Locate the cell with the specified text and output its (X, Y) center coordinate. 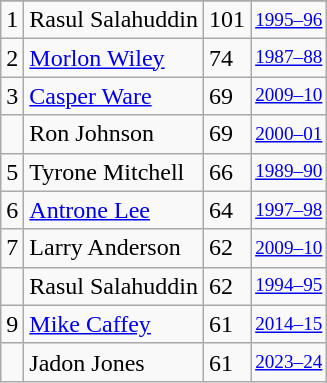
2014–15 (289, 324)
9 (12, 324)
Jadon Jones (114, 362)
1987–88 (289, 58)
1 (12, 20)
2023–24 (289, 362)
Casper Ware (114, 96)
66 (228, 172)
2 (12, 58)
2000–01 (289, 134)
3 (12, 96)
1994–95 (289, 286)
5 (12, 172)
7 (12, 248)
Ron Johnson (114, 134)
101 (228, 20)
64 (228, 210)
Tyrone Mitchell (114, 172)
6 (12, 210)
1995–96 (289, 20)
1989–90 (289, 172)
Larry Anderson (114, 248)
74 (228, 58)
1997–98 (289, 210)
Mike Caffey (114, 324)
Antrone Lee (114, 210)
Morlon Wiley (114, 58)
